Scan for the cell matching the given text and deliver its [X, Y] coordinate at center. 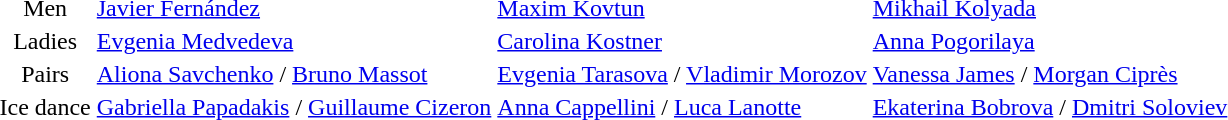
Carolina Kostner [682, 41]
Evgenia Tarasova / Vladimir Morozov [682, 74]
Evgenia Medvedeva [294, 41]
Aliona Savchenko / Bruno Massot [294, 74]
